From the cell containing the given text, extract its center point as (x, y) coordinate. 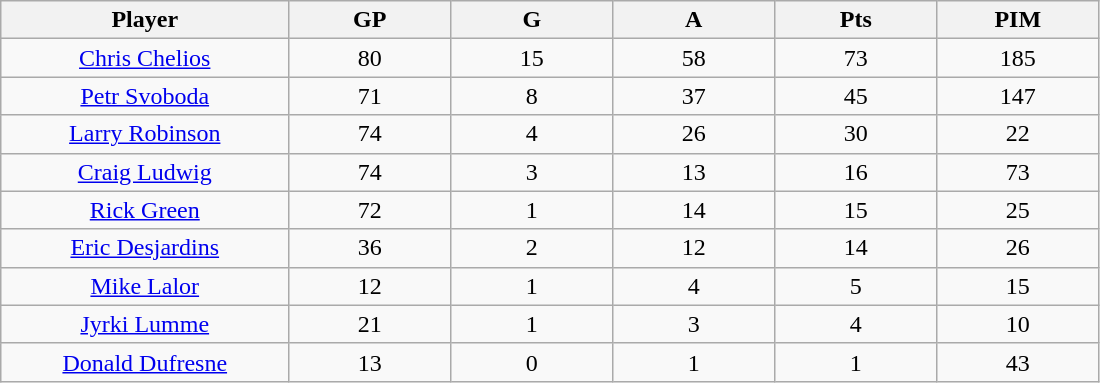
A (694, 20)
0 (532, 362)
80 (370, 58)
2 (532, 248)
71 (370, 96)
36 (370, 248)
G (532, 20)
Jyrki Lumme (145, 324)
72 (370, 210)
43 (1018, 362)
Donald Dufresne (145, 362)
Mike Lalor (145, 286)
5 (856, 286)
185 (1018, 58)
Craig Ludwig (145, 172)
21 (370, 324)
Chris Chelios (145, 58)
45 (856, 96)
Larry Robinson (145, 134)
GP (370, 20)
58 (694, 58)
25 (1018, 210)
Rick Green (145, 210)
10 (1018, 324)
147 (1018, 96)
16 (856, 172)
8 (532, 96)
Eric Desjardins (145, 248)
PIM (1018, 20)
Pts (856, 20)
37 (694, 96)
22 (1018, 134)
Petr Svoboda (145, 96)
Player (145, 20)
30 (856, 134)
